Extract the [x, y] coordinate from the center of the cell holding the provided text.  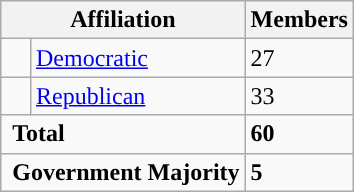
27 [299, 58]
Republican [138, 96]
33 [299, 96]
Government Majority [123, 172]
60 [299, 134]
Members [299, 20]
Affiliation [123, 20]
Democratic [138, 58]
Total [123, 134]
5 [299, 172]
